Identify which cell holds the provided text, then report its [X, Y] central coordinate. 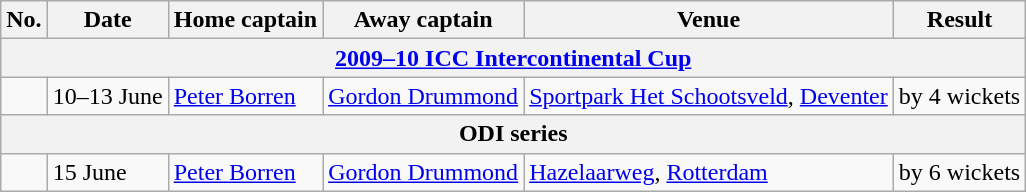
Away captain [424, 20]
by 6 wickets [959, 172]
Date [108, 20]
15 June [108, 172]
Result [959, 20]
Sportpark Het Schootsveld, Deventer [709, 96]
2009–10 ICC Intercontinental Cup [514, 58]
Venue [709, 20]
No. [24, 20]
Hazelaarweg, Rotterdam [709, 172]
by 4 wickets [959, 96]
10–13 June [108, 96]
Home captain [245, 20]
ODI series [514, 134]
